Find where the given text appears and provide that cell's center as (X, Y) coordinate. 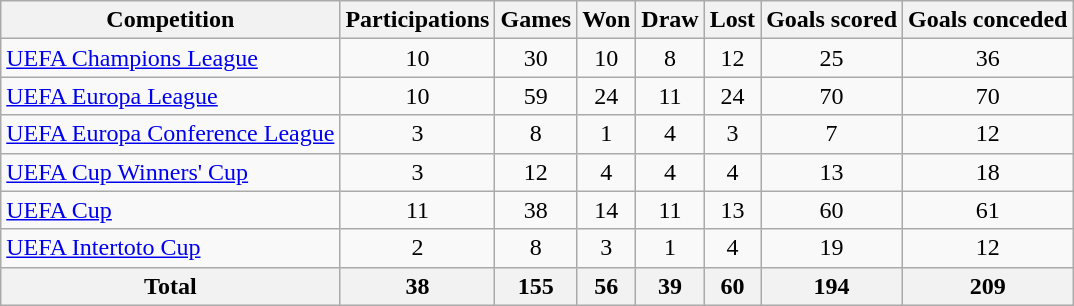
209 (988, 286)
UEFA Intertoto Cup (170, 248)
UEFA Cup Winners' Cup (170, 172)
Total (170, 286)
Goals conceded (988, 20)
UEFA Cup (170, 210)
30 (536, 58)
Goals scored (832, 20)
Won (606, 20)
Draw (670, 20)
61 (988, 210)
UEFA Champions League (170, 58)
36 (988, 58)
56 (606, 286)
Games (536, 20)
Participations (418, 20)
UEFA Europa League (170, 96)
2 (418, 248)
25 (832, 58)
Lost (732, 20)
155 (536, 286)
7 (832, 134)
UEFA Europa Conference League (170, 134)
14 (606, 210)
194 (832, 286)
Competition (170, 20)
59 (536, 96)
39 (670, 286)
19 (832, 248)
18 (988, 172)
